Extract the [x, y] coordinate from the center of the cell holding the provided text.  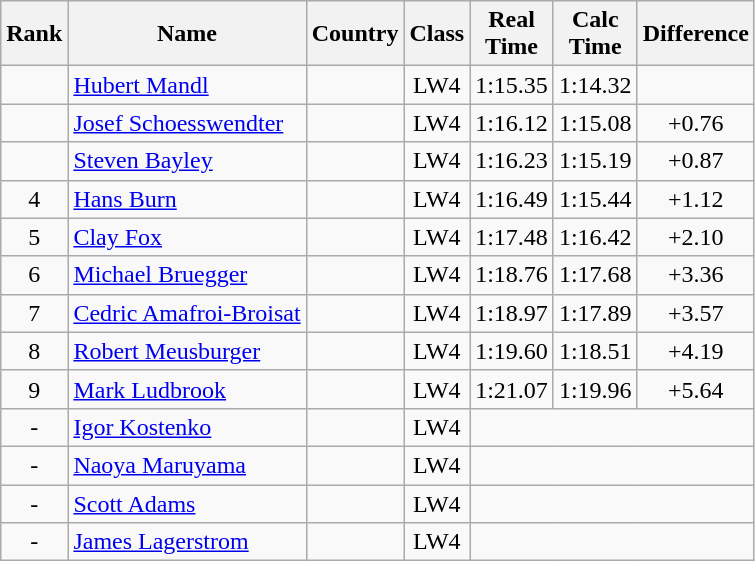
1:16.42 [595, 237]
+5.64 [696, 389]
1:15.19 [595, 161]
+4.19 [696, 351]
1:14.32 [595, 85]
1:18.76 [512, 275]
+3.57 [696, 313]
Steven Bayley [187, 161]
1:17.68 [595, 275]
Cedric Amafroi-Broisat [187, 313]
Robert Meusburger [187, 351]
9 [34, 389]
8 [34, 351]
Mark Ludbrook [187, 389]
4 [34, 199]
1:15.35 [512, 85]
Class [437, 34]
Rank [34, 34]
Hubert Mandl [187, 85]
+0.76 [696, 123]
Josef Schoesswendter [187, 123]
1:17.89 [595, 313]
1:16.49 [512, 199]
James Lagerstrom [187, 542]
1:19.60 [512, 351]
Igor Kostenko [187, 427]
5 [34, 237]
1:17.48 [512, 237]
Michael Bruegger [187, 275]
CalcTime [595, 34]
+1.12 [696, 199]
+2.10 [696, 237]
Scott Adams [187, 503]
Difference [696, 34]
Country [355, 34]
Clay Fox [187, 237]
1:18.97 [512, 313]
1:16.23 [512, 161]
Name [187, 34]
1:21.07 [512, 389]
1:16.12 [512, 123]
7 [34, 313]
Naoya Maruyama [187, 465]
1:15.08 [595, 123]
1:19.96 [595, 389]
6 [34, 275]
RealTime [512, 34]
1:18.51 [595, 351]
Hans Burn [187, 199]
+0.87 [696, 161]
1:15.44 [595, 199]
+3.36 [696, 275]
